Provide the [X, Y] coordinate of the cell's center where the given text is located.  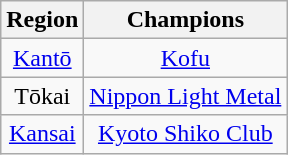
Nippon Light Metal [186, 96]
Tōkai [42, 96]
Kansai [42, 134]
Region [42, 20]
Kofu [186, 58]
Kyoto Shiko Club [186, 134]
Champions [186, 20]
Kantō [42, 58]
